From the cell containing the given text, extract its center point as [X, Y] coordinate. 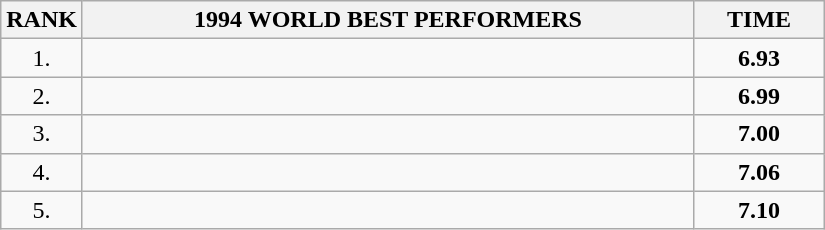
2. [42, 96]
1. [42, 58]
7.06 [760, 172]
7.00 [760, 134]
TIME [760, 20]
5. [42, 210]
4. [42, 172]
6.99 [760, 96]
6.93 [760, 58]
3. [42, 134]
1994 WORLD BEST PERFORMERS [388, 20]
7.10 [760, 210]
RANK [42, 20]
